Search for the cell housing the specified text and yield its [X, Y] center coordinate. 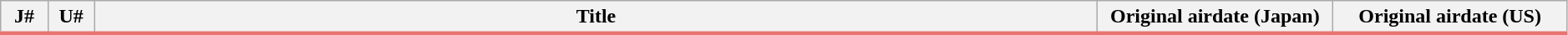
Original airdate (Japan) [1215, 17]
Title [596, 17]
J# [24, 17]
Original airdate (US) [1450, 17]
U# [71, 17]
